Find where the given text appears and provide that cell's center as (X, Y) coordinate. 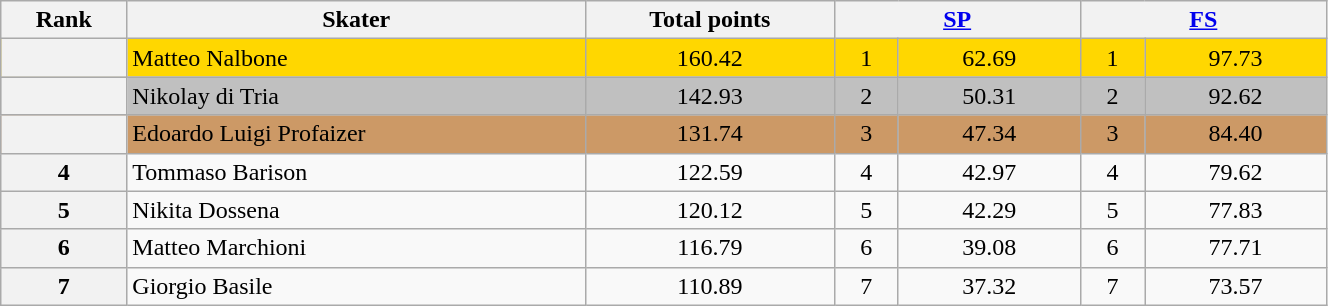
42.29 (989, 210)
131.74 (710, 134)
Total points (710, 20)
62.69 (989, 58)
Rank (64, 20)
122.59 (710, 172)
37.32 (989, 286)
160.42 (710, 58)
Skater (356, 20)
39.08 (989, 248)
SP (957, 20)
Tommaso Barison (356, 172)
120.12 (710, 210)
84.40 (1236, 134)
Giorgio Basile (356, 286)
79.62 (1236, 172)
Matteo Marchioni (356, 248)
Edoardo Luigi Profaizer (356, 134)
77.71 (1236, 248)
42.97 (989, 172)
Nikita Dossena (356, 210)
92.62 (1236, 96)
116.79 (710, 248)
50.31 (989, 96)
Nikolay di Tria (356, 96)
142.93 (710, 96)
47.34 (989, 134)
73.57 (1236, 286)
Matteo Nalbone (356, 58)
FS (1203, 20)
110.89 (710, 286)
77.83 (1236, 210)
97.73 (1236, 58)
